Detect which cell encompasses the target text, then output its (x, y) center coordinate. 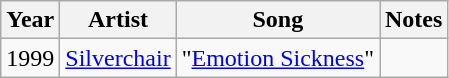
Song (278, 20)
Notes (414, 20)
Silverchair (118, 58)
"Emotion Sickness" (278, 58)
1999 (30, 58)
Year (30, 20)
Artist (118, 20)
